Search for the cell housing the specified text and yield its [X, Y] center coordinate. 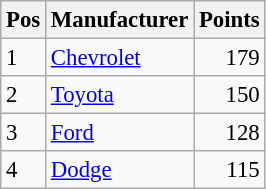
115 [230, 170]
Pos [24, 20]
Chevrolet [120, 58]
Manufacturer [120, 20]
4 [24, 170]
179 [230, 58]
Dodge [120, 170]
Toyota [120, 95]
150 [230, 95]
1 [24, 58]
3 [24, 133]
Points [230, 20]
128 [230, 133]
Ford [120, 133]
2 [24, 95]
